Find where the given text appears and provide that cell's center as [x, y] coordinate. 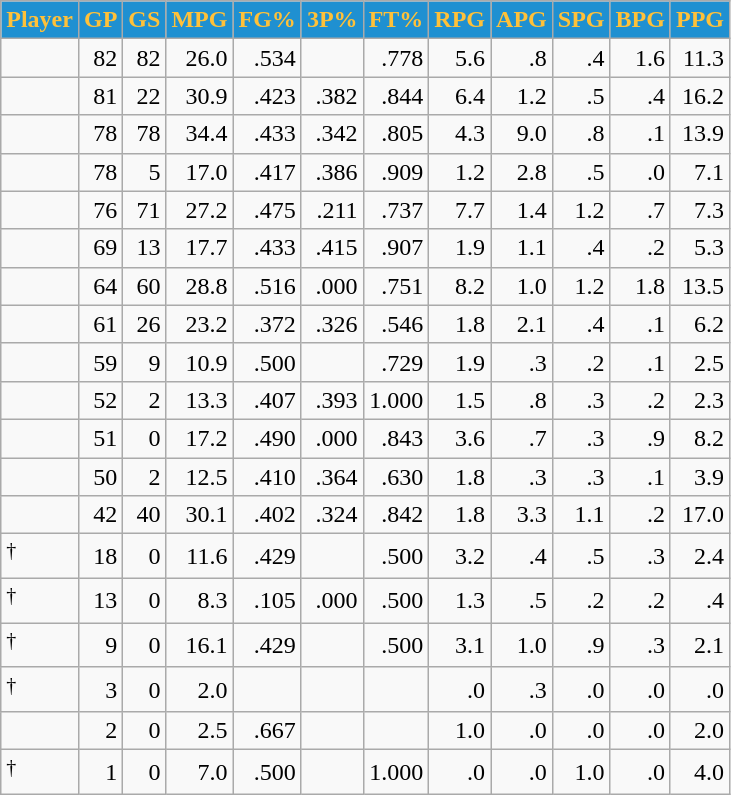
.805 [396, 134]
FT% [396, 20]
3 [100, 690]
13.5 [700, 286]
52 [100, 400]
.778 [396, 58]
.342 [332, 134]
76 [100, 210]
51 [100, 438]
.393 [332, 400]
1.4 [522, 210]
.534 [267, 58]
26 [144, 324]
71 [144, 210]
69 [100, 248]
11.3 [700, 58]
.737 [396, 210]
17.2 [200, 438]
.402 [267, 515]
6.2 [700, 324]
16.1 [200, 646]
1 [100, 772]
.105 [267, 600]
.382 [332, 96]
.751 [396, 286]
59 [100, 362]
27.2 [200, 210]
40 [144, 515]
26.0 [200, 58]
.907 [396, 248]
.844 [396, 96]
PPG [700, 20]
1.6 [640, 58]
30.1 [200, 515]
Player [40, 20]
2.3 [700, 400]
.417 [267, 172]
3.3 [522, 515]
.423 [267, 96]
5 [144, 172]
GP [100, 20]
7.1 [700, 172]
60 [144, 286]
SPG [581, 20]
2.4 [700, 556]
4.0 [700, 772]
7.0 [200, 772]
.326 [332, 324]
.211 [332, 210]
.909 [396, 172]
7.7 [460, 210]
50 [100, 477]
9.0 [522, 134]
1.5 [460, 400]
1.3 [460, 600]
13.9 [700, 134]
22 [144, 96]
23.2 [200, 324]
64 [100, 286]
42 [100, 515]
3.6 [460, 438]
18 [100, 556]
4.3 [460, 134]
FG% [267, 20]
3.9 [700, 477]
MPG [200, 20]
11.6 [200, 556]
34.4 [200, 134]
3.1 [460, 646]
.415 [332, 248]
61 [100, 324]
.843 [396, 438]
28.8 [200, 286]
6.4 [460, 96]
.516 [267, 286]
.490 [267, 438]
8.3 [200, 600]
5.6 [460, 58]
RPG [460, 20]
.630 [396, 477]
12.5 [200, 477]
3P% [332, 20]
.410 [267, 477]
BPG [640, 20]
GS [144, 20]
5.3 [700, 248]
APG [522, 20]
.546 [396, 324]
13.3 [200, 400]
.364 [332, 477]
.407 [267, 400]
16.2 [700, 96]
81 [100, 96]
3.2 [460, 556]
.475 [267, 210]
17.7 [200, 248]
.372 [267, 324]
.842 [396, 515]
.324 [332, 515]
.729 [396, 362]
2.8 [522, 172]
10.9 [200, 362]
7.3 [700, 210]
.386 [332, 172]
.667 [267, 731]
30.9 [200, 96]
